Pinpoint the cell where the given text exists, returning its (X, Y) midpoint coordinate. 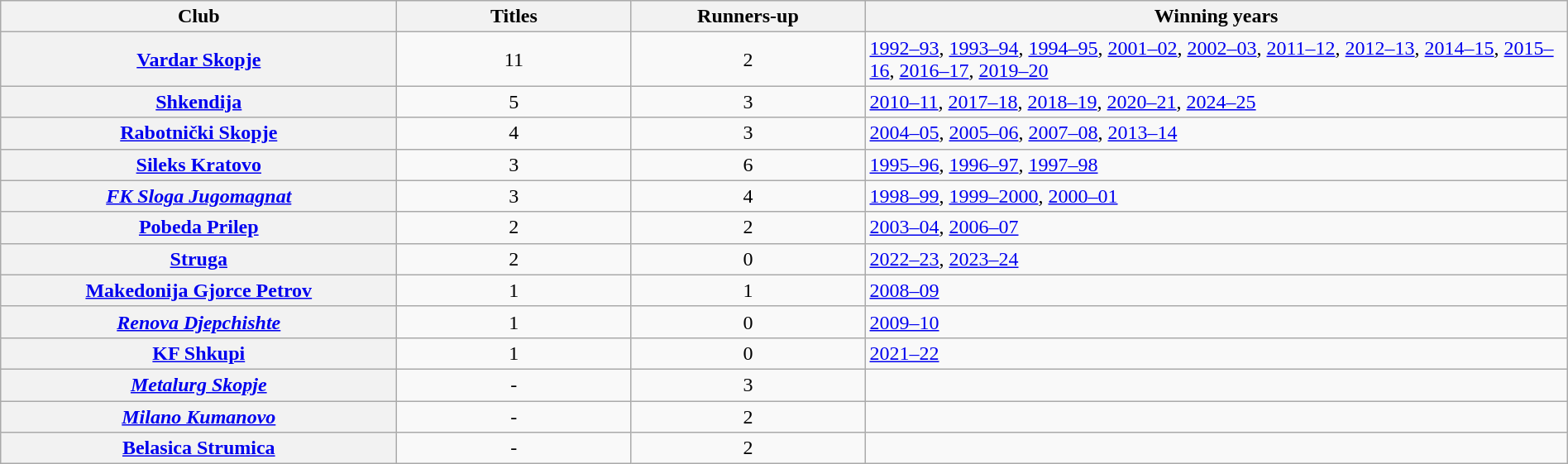
2021–22 (1216, 353)
Rabotnički Skopje (198, 133)
Makedonija Gjorce Petrov (198, 290)
FK Sloga Jugomagnat (198, 196)
2008–09 (1216, 290)
Sileks Kratovo (198, 165)
1992–93, 1993–94, 1994–95, 2001–02, 2002–03, 2011–12, 2012–13, 2014–15, 2015–16, 2016–17, 2019–20 (1216, 60)
Titles (514, 17)
Vardar Skopje (198, 60)
KF Shkupi (198, 353)
11 (514, 60)
Struga (198, 259)
Winning years (1216, 17)
2010–11, 2017–18, 2018–19, 2020–21, 2024–25 (1216, 102)
2003–04, 2006–07 (1216, 227)
Belasica Strumica (198, 448)
2004–05, 2005–06, 2007–08, 2013–14 (1216, 133)
Renova Djepchishte (198, 322)
1998–99, 1999–2000, 2000–01 (1216, 196)
2022–23, 2023–24 (1216, 259)
Runners-up (748, 17)
5 (514, 102)
1995–96, 1996–97, 1997–98 (1216, 165)
Milano Kumanovo (198, 416)
Shkendija (198, 102)
Club (198, 17)
Pobeda Prilep (198, 227)
2009–10 (1216, 322)
6 (748, 165)
Metalurg Skopje (198, 385)
